Provide the [x, y] coordinate of the cell's center where the given text is located.  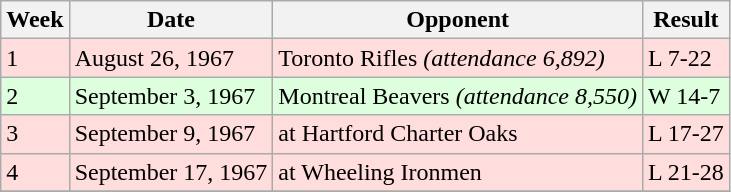
Toronto Rifles (attendance 6,892) [458, 58]
September 9, 1967 [171, 134]
September 3, 1967 [171, 96]
2 [35, 96]
August 26, 1967 [171, 58]
at Hartford Charter Oaks [458, 134]
Date [171, 20]
L 7-22 [686, 58]
W 14-7 [686, 96]
Montreal Beavers (attendance 8,550) [458, 96]
L 17-27 [686, 134]
at Wheeling Ironmen [458, 172]
3 [35, 134]
L 21-28 [686, 172]
Result [686, 20]
September 17, 1967 [171, 172]
Week [35, 20]
4 [35, 172]
1 [35, 58]
Opponent [458, 20]
